Return the (x, y) coordinate for the center point of the cell that contains the specified text.  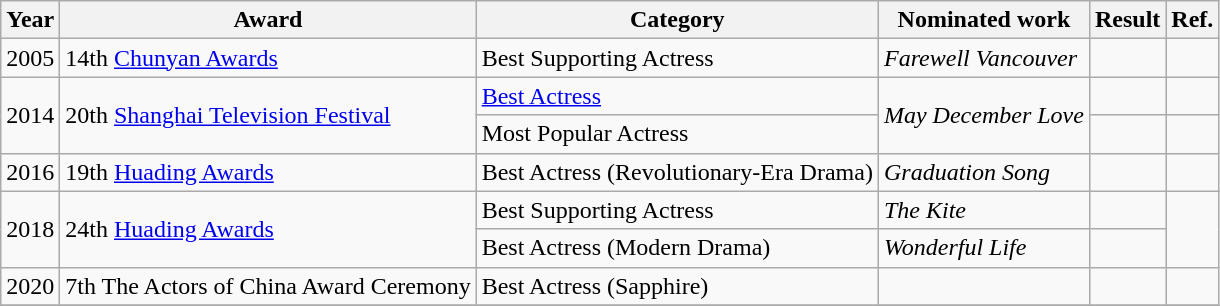
May December Love (984, 115)
Year (30, 20)
Award (268, 20)
20th Shanghai Television Festival (268, 115)
14th Chunyan Awards (268, 58)
2016 (30, 172)
Ref. (1192, 20)
Category (677, 20)
24th Huading Awards (268, 229)
Wonderful Life (984, 248)
2018 (30, 229)
2020 (30, 286)
2005 (30, 58)
19th Huading Awards (268, 172)
7th The Actors of China Award Ceremony (268, 286)
Best Actress (677, 96)
Most Popular Actress (677, 134)
Graduation Song (984, 172)
Best Actress (Modern Drama) (677, 248)
2014 (30, 115)
Result (1127, 20)
Best Actress (Sapphire) (677, 286)
The Kite (984, 210)
Nominated work (984, 20)
Best Actress (Revolutionary-Era Drama) (677, 172)
Farewell Vancouver (984, 58)
